Provide the [X, Y] coordinate of the cell's center where the given text is located.  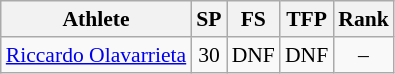
TFP [306, 19]
Riccardo Olavarrieta [96, 55]
Athlete [96, 19]
Rank [364, 19]
– [364, 55]
SP [208, 19]
FS [254, 19]
30 [208, 55]
